Output the [X, Y] coordinate of the center of the cell containing the given text.  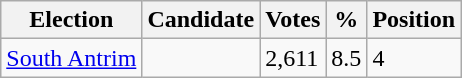
4 [414, 58]
Votes [293, 20]
Candidate [201, 20]
% [346, 20]
South Antrim [72, 58]
Position [414, 20]
8.5 [346, 58]
Election [72, 20]
2,611 [293, 58]
